Return the [X, Y] coordinate for the center point of the cell that contains the specified text.  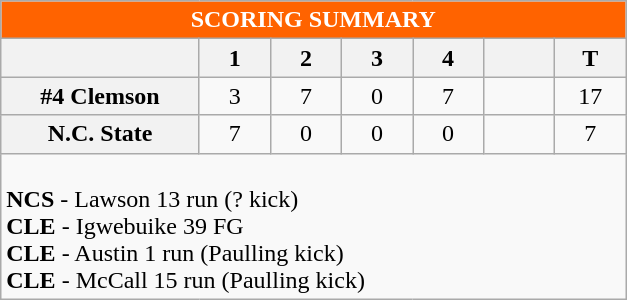
T [590, 58]
1 [234, 58]
4 [448, 58]
2 [306, 58]
17 [590, 96]
SCORING SUMMARY [314, 20]
N.C. State [100, 134]
NCS - Lawson 13 run (? kick) CLE - Igwebuike 39 FG CLE - Austin 1 run (Paulling kick) CLE - McCall 15 run (Paulling kick) [314, 226]
#4 Clemson [100, 96]
